Capture the cell that displays the provided text and extract its [X, Y] central coordinate. 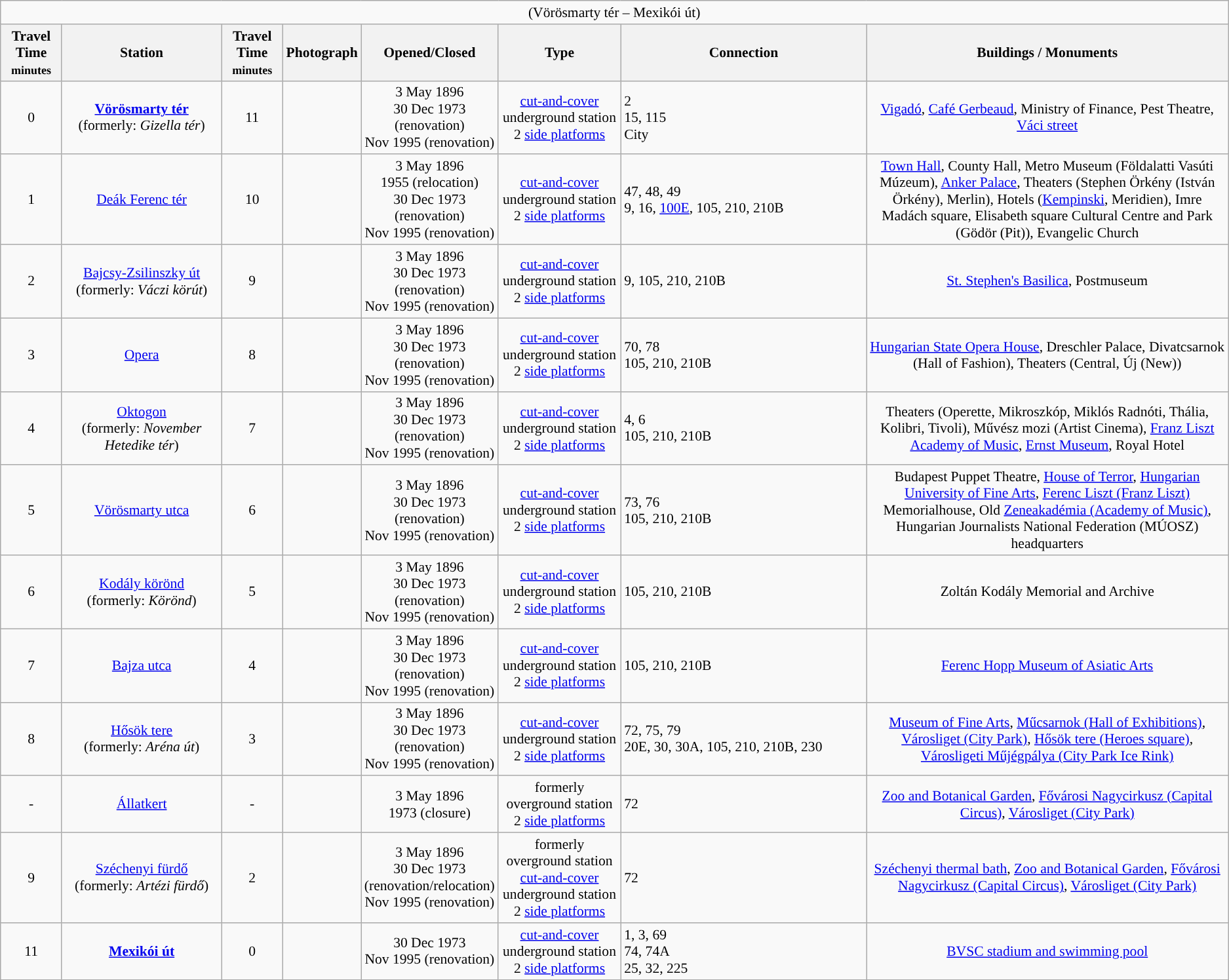
Opera [142, 355]
Station [142, 52]
3 May 18961955 (relocation)30 Dec 1973 (renovation)Nov 1995 (renovation) [430, 200]
3 May 18961973 (closure) [430, 805]
2 15, 115 City [743, 117]
formerly overground station2 side platforms [560, 805]
Állatkert [142, 805]
BVSC stadium and swimming pool [1047, 952]
Type [560, 52]
Vigadó, Café Gerbeaud, Ministry of Finance, Pest Theatre, Váci street [1047, 117]
Buildings / Monuments [1047, 52]
Opened/Closed [430, 52]
1, 3, 69 74, 74A 25, 32, 225 [743, 952]
Hungarian State Opera House, Dreschler Palace, Divatcsarnok (Hall of Fashion), Theaters (Central, Új (New)) [1047, 355]
Connection [743, 52]
Photograph [321, 52]
3 May 189630 Dec 1973 (renovation/relocation)Nov 1995 (renovation) [430, 878]
Vörösmarty utca [142, 511]
Museum of Fine Arts, Műcsarnok (Hall of Exhibitions), Városliget (City Park), Hősök tere (Heroes square), Városligeti Műjégpálya (City Park Ice Rink) [1047, 739]
Széchenyi thermal bath, Zoo and Botanical Garden, Fővárosi Nagycirkusz (Capital Circus), Városliget (City Park) [1047, 878]
Ferenc Hopp Museum of Asiatic Arts [1047, 665]
47, 48, 49 9, 16, 100E, 105, 210, 210B [743, 200]
Bajcsy-Zsilinszky út(formerly: Váczi körút) [142, 281]
4, 6 105, 210, 210B [743, 428]
St. Stephen's Basilica, Postmuseum [1047, 281]
Mexikói út [142, 952]
Zoo and Botanical Garden, Fővárosi Nagycirkusz (Capital Circus), Városliget (City Park) [1047, 805]
formerly overground stationcut-and-coverunderground station2 side platforms [560, 878]
Széchenyi fürdő(formerly: Artézi fürdő) [142, 878]
1 [31, 200]
9, 105, 210, 210B [743, 281]
Zoltán Kodály Memorial and Archive [1047, 592]
Deák Ferenc tér [142, 200]
Hősök tere(formerly: Aréna út) [142, 739]
Bajza utca [142, 665]
Oktogon(formerly: November Hetedike tér) [142, 428]
70, 78 105, 210, 210B [743, 355]
30 Dec 1973Nov 1995 (renovation) [430, 952]
73, 76 105, 210, 210B [743, 511]
10 [252, 200]
Kodály körönd(formerly: Körönd) [142, 592]
Vörösmarty tér(formerly: Gizella tér) [142, 117]
72, 75, 79 20E, 30, 30A, 105, 210, 210B, 230 [743, 739]
(Vörösmarty tér – Mexikói út) [615, 12]
